Extract the [x, y] coordinate from the center of the cell holding the provided text.  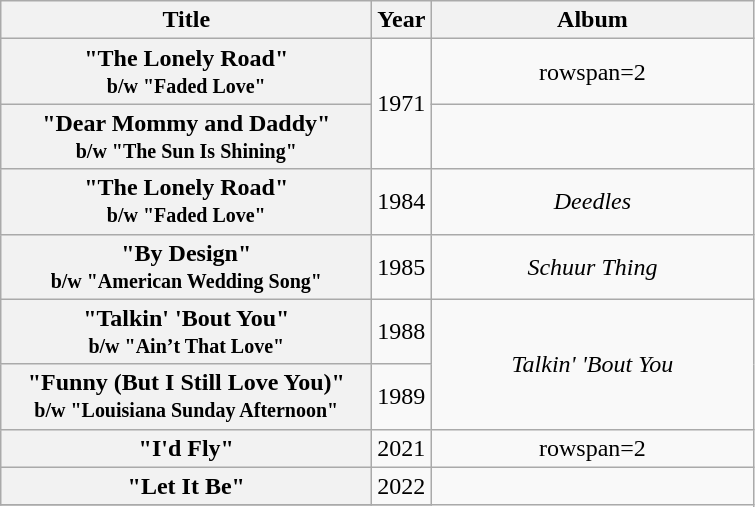
"By Design"b/w "American Wedding Song" [186, 266]
2022 [402, 486]
Deedles [592, 202]
"Let It Be" [186, 486]
"I'd Fly" [186, 448]
Schuur Thing [592, 266]
Album [592, 20]
1984 [402, 202]
"Dear Mommy and Daddy"b/w "The Sun Is Shining" [186, 136]
1985 [402, 266]
1971 [402, 104]
1988 [402, 332]
2021 [402, 448]
"Talkin' 'Bout You"b/w "Ain’t That Love" [186, 332]
Year [402, 20]
Talkin' 'Bout You [592, 364]
1989 [402, 396]
"Funny (But I Still Love You)"b/w "Louisiana Sunday Afternoon" [186, 396]
Title [186, 20]
